Capture the cell that displays the provided text and extract its (X, Y) central coordinate. 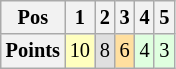
1 (80, 17)
10 (80, 51)
Points (33, 51)
5 (164, 17)
2 (105, 17)
6 (125, 51)
8 (105, 51)
Pos (33, 17)
